Search for the cell housing the specified text and yield its [x, y] center coordinate. 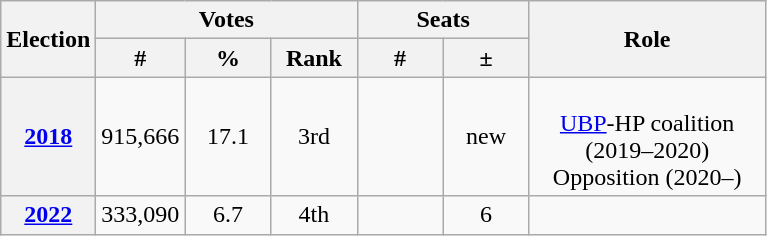
± [486, 58]
UBP-HP coalition (2019–2020)Opposition (2020–) [647, 136]
333,090 [140, 215]
6 [486, 215]
6.7 [228, 215]
3rd [314, 136]
4th [314, 215]
2018 [48, 136]
Seats [443, 20]
17.1 [228, 136]
Rank [314, 58]
915,666 [140, 136]
2022 [48, 215]
Role [647, 39]
% [228, 58]
Votes [226, 20]
Election [48, 39]
new [486, 136]
